Detect which cell encompasses the target text, then output its [x, y] center coordinate. 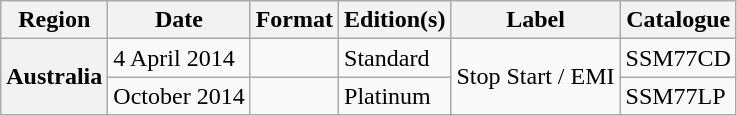
Platinum [395, 96]
Region [54, 20]
October 2014 [179, 96]
4 April 2014 [179, 58]
Label [536, 20]
Australia [54, 77]
Format [294, 20]
Stop Start / EMI [536, 77]
Standard [395, 58]
SSM77CD [678, 58]
Catalogue [678, 20]
Date [179, 20]
Edition(s) [395, 20]
SSM77LP [678, 96]
